Provide the (x, y) coordinate of the cell's center where the given text is located.  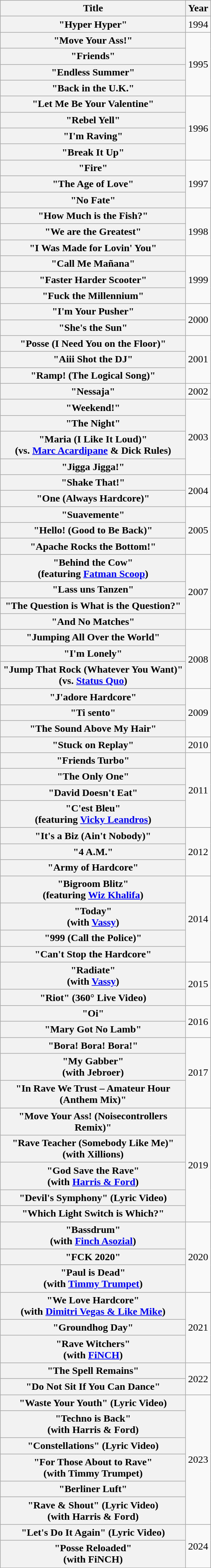
"999 (Call the Police)" (93, 938)
1994 (198, 24)
"It's a Biz (Ain't Nobody)" (93, 836)
1999 (198, 280)
"Ramp! (The Logical Song)" (93, 375)
2021 (198, 1327)
"Endless Summer" (93, 72)
"Lass uns Tanzen" (93, 590)
"Move Your Ass!" (93, 40)
"Apache Rocks the Bottom!" (93, 546)
"How Much is the Fish?" (93, 216)
"David Doesn't Eat" (93, 793)
"Oi" (93, 1013)
"Army of Hardcore" (93, 868)
2020 (198, 1257)
"Jump That Rock (Whatever You Want)"(vs. Status Quo) (93, 675)
"Nessaja" (93, 391)
"My Gabber"(with Jebroer) (93, 1067)
"Call Me Mañana" (93, 264)
"Rave & Shout" (Lyric Video)(with Harris & Ford) (93, 1511)
"Today"(with Vassy) (93, 917)
"Aiii Shot the DJ" (93, 359)
"C'est Bleu"(featuring Vicky Leandros) (93, 814)
2012 (198, 852)
"Bigroom Blitz"(featuring Wiz Khalifa) (93, 889)
"Weekend!" (93, 407)
"The Age of Love" (93, 184)
2017 (198, 1073)
"I'm Lonely" (93, 653)
1998 (198, 232)
"Posse Reloaded" (with FiNCH) (93, 1554)
2015 (198, 984)
"J'adore Hardcore" (93, 697)
"God Save the Rave"(with Harris & Ford) (93, 1176)
"Mary Got No Lamb" (93, 1029)
2022 (198, 1378)
"The Sound Above My Hair" (93, 728)
"Groundhog Day" (93, 1327)
"Maria (I Like It Loud)"(vs. Marc Acardipane & Dick Rules) (93, 445)
2010 (198, 744)
"Fuck the Millennium" (93, 296)
"Constellations" (Lyric Video) (93, 1446)
"We are the Greatest" (93, 232)
2007 (198, 592)
2016 (198, 1021)
2001 (198, 359)
1996 (198, 128)
"The Night" (93, 423)
"She's the Sun" (93, 328)
"Bora! Bora! Bora!" (93, 1045)
Year (198, 8)
"Rebel Yell" (93, 120)
"Let Me Be Your Valentine" (93, 104)
1995 (198, 64)
2019 (198, 1165)
"Do Not Sit If You Can Dance" (93, 1386)
"Friends Turbo" (93, 761)
"Faster Harder Scooter" (93, 280)
"Berliner Luft" (93, 1489)
1997 (198, 184)
"The Spell Remains" (93, 1370)
"Rave Witchers"(with FiNCH) (93, 1349)
2014 (198, 919)
"For Those About to Rave"(with Timmy Trumpet) (93, 1468)
"One (Always Hardcore)" (93, 499)
"Devil's Symphony" (Lyric Video) (93, 1198)
"Jumping All Over the World" (93, 637)
2009 (198, 712)
"Stuck on Replay" (93, 744)
"Techno is Back"(with Harris & Ford) (93, 1424)
2003 (198, 437)
"Bassdrum"(with Finch Asozial) (93, 1235)
"We Love Hardcore"(with Dimitri Vegas & Like Mike) (93, 1306)
"Rave Teacher (Somebody Like Me)"(with Xillions) (93, 1149)
"4 A.M." (93, 852)
2024 (198, 1546)
"Let's Do It Again" (Lyric Video) (93, 1532)
2023 (198, 1459)
"Hello! (Good to Be Back)" (93, 530)
"The Only One" (93, 777)
"Paul is Dead"(with Timmy Trumpet) (93, 1278)
"In Rave We Trust – Amateur Hour (Anthem Mix)" (93, 1095)
"Suavemente" (93, 515)
"Ti sento" (93, 712)
"Break It Up" (93, 152)
"Jigga Jigga!" (93, 467)
"Shake That!" (93, 483)
"And No Matches" (93, 621)
Title (93, 8)
"Waste Your Youth" (Lyric Video) (93, 1403)
"FCK 2020" (93, 1257)
2000 (198, 320)
"Hyper Hyper" (93, 24)
"Which Light Switch is Which?" (93, 1214)
"Can't Stop the Hardcore" (93, 954)
2008 (198, 659)
"Move Your Ass! (Noisecontrollers Remix)" (93, 1121)
"I'm Your Pusher" (93, 312)
"No Fate" (93, 200)
"Behind the Cow"(featuring Fatman Scoop) (93, 568)
2002 (198, 391)
"The Question is What is the Question?" (93, 606)
2011 (198, 790)
"I Was Made for Lovin' You" (93, 248)
"Fire" (93, 168)
2004 (198, 491)
"Riot" (360° Live Video) (93, 997)
"Back in the U.K." (93, 88)
2005 (198, 530)
"Friends" (93, 56)
"I'm Raving" (93, 136)
"Radiate"(with Vassy) (93, 975)
"Posse (I Need You on the Floor)" (93, 343)
